Determine the [X, Y] coordinate at the center of the cell enclosing the given text.  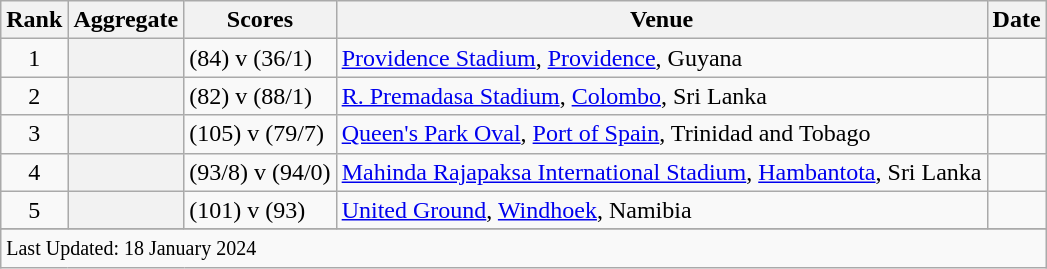
(93/8) v (94/0) [260, 172]
2 [34, 96]
(82) v (88/1) [260, 96]
4 [34, 172]
Date [1016, 20]
3 [34, 134]
(101) v (93) [260, 210]
Venue [662, 20]
Queen's Park Oval, Port of Spain, Trinidad and Tobago [662, 134]
Mahinda Rajapaksa International Stadium, Hambantota, Sri Lanka [662, 172]
Aggregate [126, 20]
United Ground, Windhoek, Namibia [662, 210]
1 [34, 58]
R. Premadasa Stadium, Colombo, Sri Lanka [662, 96]
Scores [260, 20]
(84) v (36/1) [260, 58]
Providence Stadium, Providence, Guyana [662, 58]
5 [34, 210]
Last Updated: 18 January 2024 [524, 248]
Rank [34, 20]
(105) v (79/7) [260, 134]
